Return the [x, y] coordinate for the center point of the cell that contains the specified text.  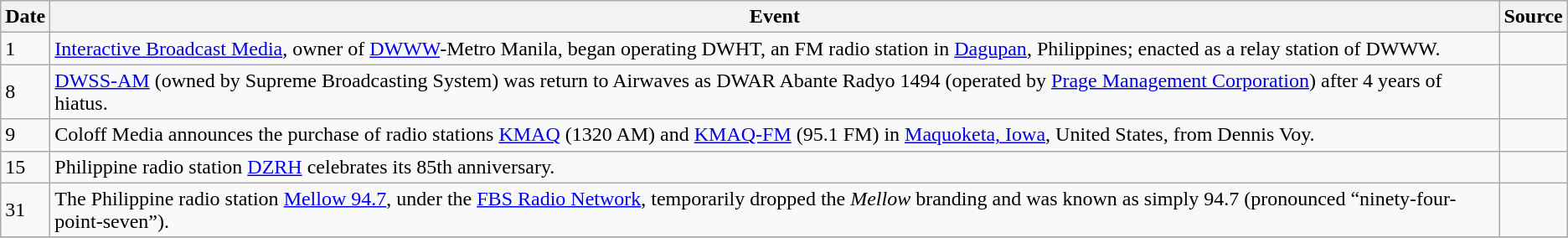
9 [25, 135]
31 [25, 210]
Philippine radio station DZRH celebrates its 85th anniversary. [775, 167]
1 [25, 49]
Event [775, 17]
8 [25, 92]
Source [1533, 17]
Date [25, 17]
Coloff Media announces the purchase of radio stations KMAQ (1320 AM) and KMAQ-FM (95.1 FM) in Maquoketa, Iowa, United States, from Dennis Voy. [775, 135]
15 [25, 167]
